Detect which cell encompasses the target text, then output its (X, Y) center coordinate. 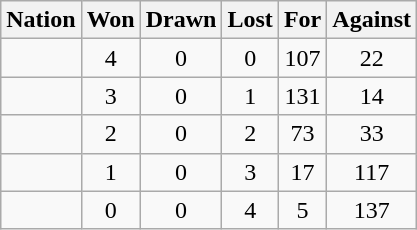
For (302, 20)
17 (302, 172)
Won (110, 20)
Drawn (181, 20)
107 (302, 58)
14 (372, 96)
Nation (41, 20)
73 (302, 134)
137 (372, 210)
Lost (250, 20)
Against (372, 20)
22 (372, 58)
131 (302, 96)
33 (372, 134)
117 (372, 172)
5 (302, 210)
